Provide the [x, y] coordinate of the cell's center where the given text is located.  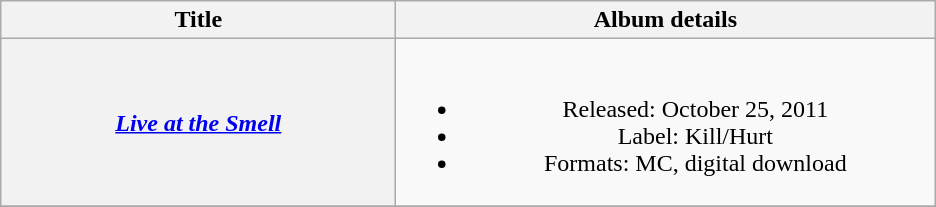
Title [198, 20]
Released: October 25, 2011Label: Kill/HurtFormats: MC, digital download [666, 122]
Live at the Smell [198, 122]
Album details [666, 20]
